From the cell containing the given text, extract its center point as [x, y] coordinate. 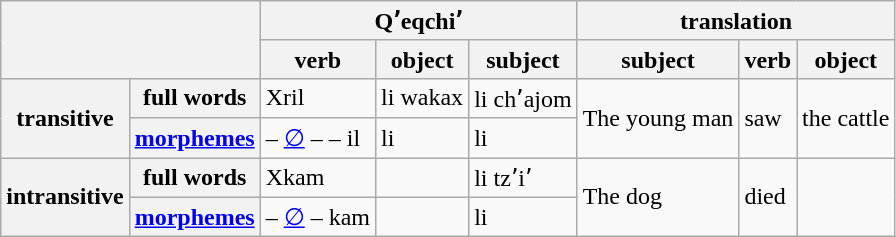
The dog [658, 198]
intransitive [65, 198]
Xril [318, 98]
Xkam [318, 178]
died [768, 198]
saw [768, 118]
the cattle [846, 118]
The young man [658, 118]
translation [736, 21]
– ∅ – – il [318, 138]
Qʼeqchiʼ [418, 21]
li tzʼiʼ [524, 178]
li wakax [422, 98]
li chʼajom [524, 98]
transitive [65, 118]
– ∅ – kam [318, 217]
